Pinpoint the cell where the given text exists, returning its [x, y] midpoint coordinate. 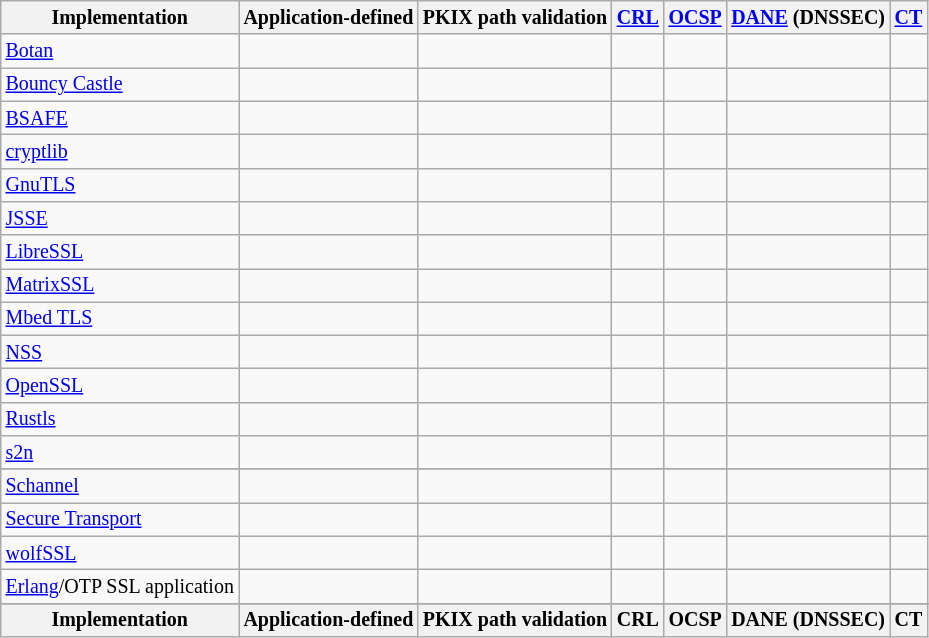
Erlang/OTP SSL application [120, 586]
s2n [120, 452]
BSAFE [120, 118]
MatrixSSL [120, 286]
cryptlib [120, 152]
wolfSSL [120, 554]
OpenSSL [120, 386]
Secure Transport [120, 520]
LibreSSL [120, 252]
Bouncy Castle [120, 84]
JSSE [120, 218]
Mbed TLS [120, 318]
Schannel [120, 486]
NSS [120, 352]
GnuTLS [120, 184]
Botan [120, 52]
Rustls [120, 420]
